Return the [X, Y] coordinate for the center point of the cell that contains the specified text.  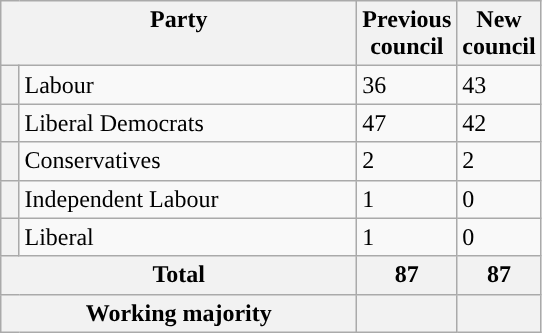
Labour [188, 85]
Liberal [188, 237]
Previous council [407, 34]
Independent Labour [188, 199]
Total [179, 275]
36 [407, 85]
43 [499, 85]
Conservatives [188, 161]
42 [499, 123]
New council [499, 34]
Liberal Democrats [188, 123]
47 [407, 123]
Party [179, 34]
Working majority [179, 313]
